Identify which cell holds the provided text, then report its (X, Y) central coordinate. 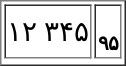
۱۲ ۳۴۵ (48, 31)
۹۵ (108, 31)
